Extract the (X, Y) coordinate from the center of the cell holding the provided text.  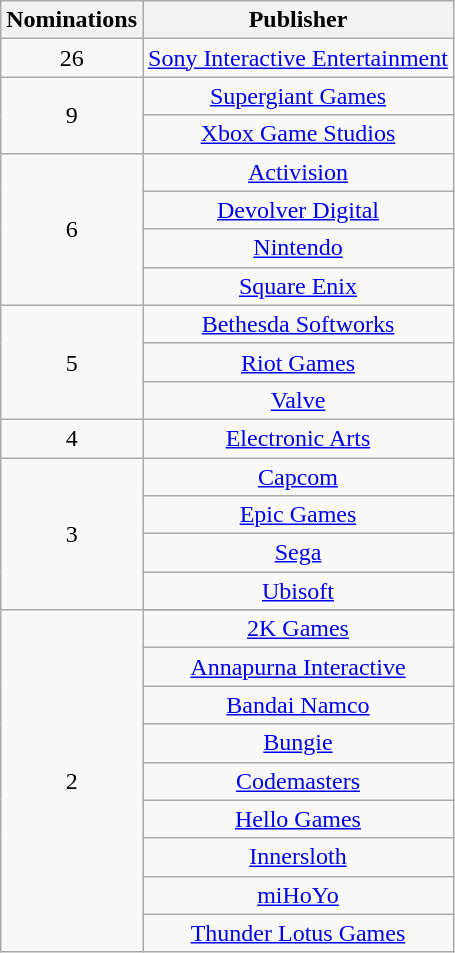
Annapurna Interactive (298, 667)
Square Enix (298, 286)
3 (72, 534)
Activision (298, 172)
2K Games (298, 629)
Riot Games (298, 362)
9 (72, 115)
miHoYo (298, 895)
2 (72, 782)
Thunder Lotus Games (298, 933)
6 (72, 229)
Xbox Game Studios (298, 134)
Sony Interactive Entertainment (298, 58)
Supergiant Games (298, 96)
Ubisoft (298, 591)
Bandai Namco (298, 705)
Valve (298, 400)
Bungie (298, 743)
Publisher (298, 20)
Bethesda Softworks (298, 324)
Epic Games (298, 515)
Capcom (298, 477)
Sega (298, 553)
26 (72, 58)
Nominations (72, 20)
5 (72, 362)
4 (72, 438)
Codemasters (298, 781)
Hello Games (298, 819)
Electronic Arts (298, 438)
Nintendo (298, 248)
Devolver Digital (298, 210)
Innersloth (298, 857)
